Return [x, y] of the center of cell containing provided text 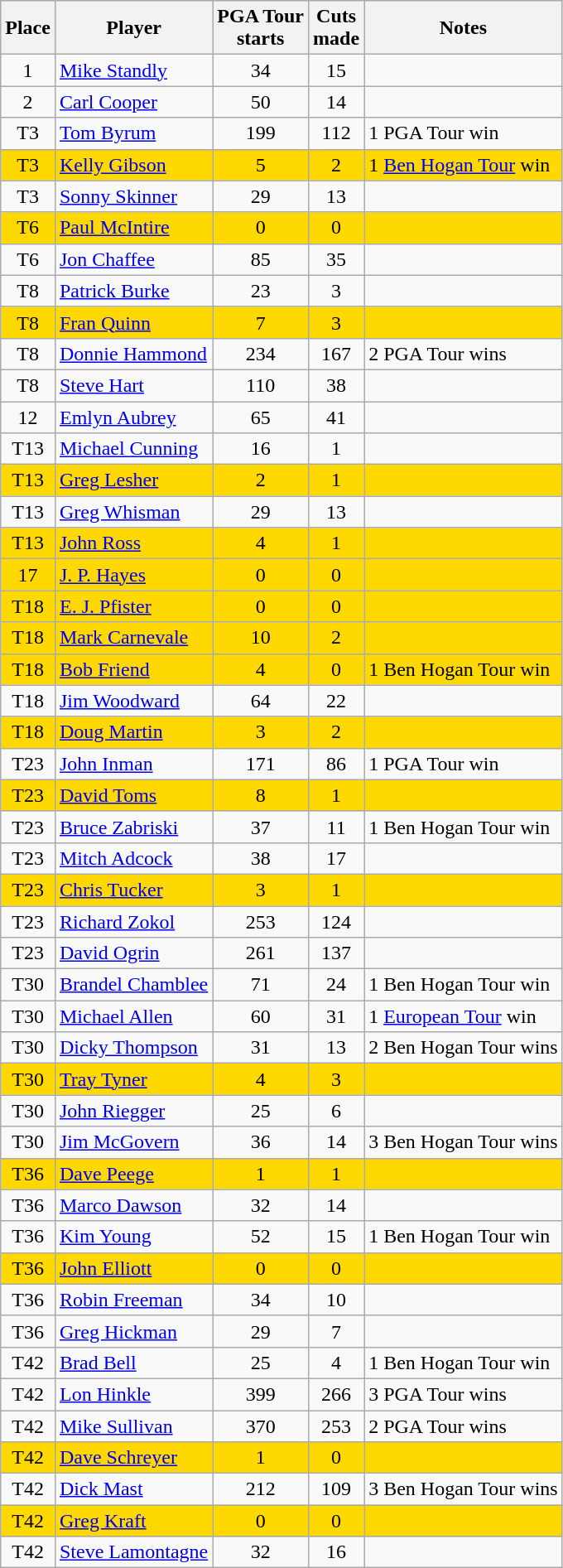
52 [261, 1237]
5 [261, 165]
Robin Freeman [133, 1300]
Bob Friend [133, 669]
50 [261, 102]
John Inman [133, 764]
36 [261, 1142]
John Ross [133, 543]
Steve Hart [133, 385]
Tray Tyner [133, 1079]
Steve Lamontagne [133, 1552]
John Elliott [133, 1268]
1 European Tour win [464, 1016]
Sonny Skinner [133, 196]
167 [336, 354]
Doug Martin [133, 732]
J. P. Hayes [133, 575]
Chris Tucker [133, 890]
Jim Woodward [133, 701]
Player [133, 28]
Greg Kraft [133, 1521]
Mike Standly [133, 70]
Donnie Hammond [133, 354]
22 [336, 701]
John Riegger [133, 1111]
234 [261, 354]
124 [336, 922]
Kim Young [133, 1237]
Mitch Adcock [133, 858]
Tom Byrum [133, 133]
Michael Cunning [133, 449]
Paul McIntire [133, 228]
Greg Lesher [133, 480]
Jon Chaffee [133, 259]
David Ogrin [133, 953]
Cutsmade [336, 28]
Dave Peege [133, 1174]
23 [261, 291]
37 [261, 827]
Mark Carnevale [133, 638]
3 PGA Tour wins [464, 1394]
Fran Quinn [133, 322]
261 [261, 953]
Jim McGovern [133, 1142]
Kelly Gibson [133, 165]
Greg Whisman [133, 512]
Place [28, 28]
Richard Zokol [133, 922]
109 [336, 1489]
85 [261, 259]
Lon Hinkle [133, 1394]
Dick Mast [133, 1489]
6 [336, 1111]
E. J. Pfister [133, 606]
Mike Sullivan [133, 1426]
24 [336, 985]
Dave Schreyer [133, 1458]
86 [336, 764]
Marco Dawson [133, 1205]
64 [261, 701]
Notes [464, 28]
Bruce Zabriski [133, 827]
Patrick Burke [133, 291]
41 [336, 417]
199 [261, 133]
Dicky Thompson [133, 1048]
60 [261, 1016]
12 [28, 417]
65 [261, 417]
35 [336, 259]
2 Ben Hogan Tour wins [464, 1048]
8 [261, 795]
Brandel Chamblee [133, 985]
266 [336, 1394]
Michael Allen [133, 1016]
399 [261, 1394]
Greg Hickman [133, 1331]
110 [261, 385]
212 [261, 1489]
370 [261, 1426]
Emlyn Aubrey [133, 417]
171 [261, 764]
137 [336, 953]
Carl Cooper [133, 102]
David Toms [133, 795]
112 [336, 133]
PGA Tourstarts [261, 28]
Brad Bell [133, 1363]
71 [261, 985]
11 [336, 827]
